Output the (X, Y) coordinate of the center of the cell containing the given text.  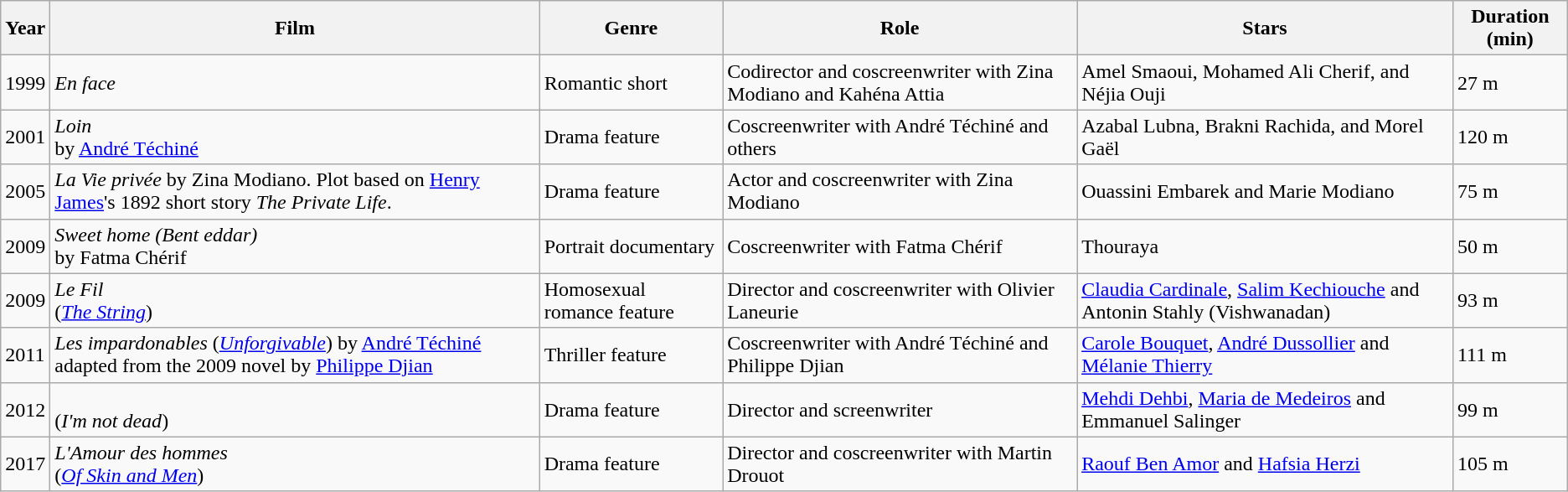
L'Amour des hommes(Of Skin and Men) (295, 464)
Azabal Lubna, Brakni Rachida, and Morel Gaël (1265, 137)
99 m (1509, 409)
Role (900, 28)
2001 (25, 137)
27 m (1509, 82)
Film (295, 28)
Homosexual romance feature (632, 300)
Le Fil(The String) (295, 300)
Coscreenwriter with André Téchiné and others (900, 137)
Coscreenwriter with Fatma Chérif (900, 246)
75 m (1509, 191)
Thouraya (1265, 246)
1999 (25, 82)
Director and screenwriter (900, 409)
(I'm not dead) (295, 409)
2005 (25, 191)
105 m (1509, 464)
En face (295, 82)
La Vie privée by Zina Modiano. Plot based on Henry James's 1892 short story The Private Life. (295, 191)
Romantic short (632, 82)
Director and coscreenwriter with Martin Drouot (900, 464)
Actor and coscreenwriter with Zina Modiano (900, 191)
Duration (min) (1509, 28)
Codirector and coscreenwriter with Zina Modiano and Kahéna Attia (900, 82)
Loinby André Téchiné (295, 137)
120 m (1509, 137)
Year (25, 28)
50 m (1509, 246)
Genre (632, 28)
2012 (25, 409)
2011 (25, 355)
Mehdi Dehbi, Maria de Medeiros and Emmanuel Salinger (1265, 409)
Ouassini Embarek and Marie Modiano (1265, 191)
111 m (1509, 355)
Raouf Ben Amor and Hafsia Herzi (1265, 464)
93 m (1509, 300)
Claudia Cardinale, Salim Kechiouche and Antonin Stahly (Vishwanadan) (1265, 300)
Director and coscreenwriter with Olivier Laneurie (900, 300)
Stars (1265, 28)
Portrait documentary (632, 246)
Carole Bouquet, André Dussollier and Mélanie Thierry (1265, 355)
2017 (25, 464)
Sweet home (Bent eddar)by Fatma Chérif (295, 246)
Thriller feature (632, 355)
Coscreenwriter with André Téchiné and Philippe Djian (900, 355)
Amel Smaoui, Mohamed Ali Cherif, and Néjia Ouji (1265, 82)
Les impardonables (Unforgivable) by André Téchiné adapted from the 2009 novel by Philippe Djian (295, 355)
